Scan for the cell matching the given text and deliver its [x, y] coordinate at center. 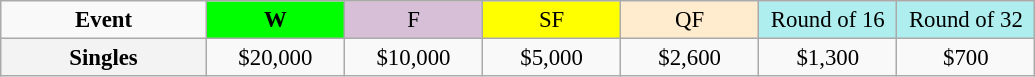
Round of 16 [828, 20]
Event [104, 20]
$2,600 [690, 58]
Singles [104, 58]
$10,000 [413, 58]
F [413, 20]
$5,000 [552, 58]
W [275, 20]
$1,300 [828, 58]
Round of 32 [966, 20]
$700 [966, 58]
SF [552, 20]
QF [690, 20]
$20,000 [275, 58]
